Find where the given text appears and provide that cell's center as [x, y] coordinate. 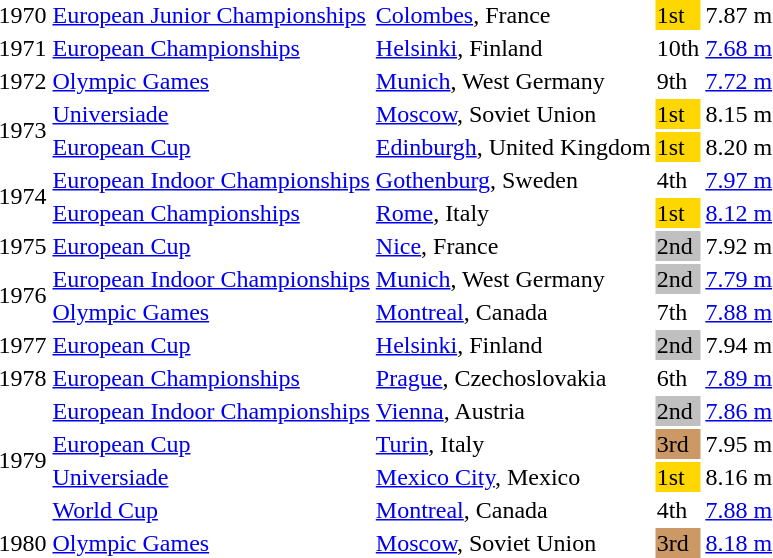
European Junior Championships [211, 15]
9th [678, 81]
6th [678, 378]
Colombes, France [513, 15]
Nice, France [513, 246]
Rome, Italy [513, 213]
Prague, Czechoslovakia [513, 378]
Mexico City, Mexico [513, 477]
7th [678, 312]
World Cup [211, 510]
Vienna, Austria [513, 411]
Gothenburg, Sweden [513, 180]
Edinburgh, United Kingdom [513, 147]
10th [678, 48]
Turin, Italy [513, 444]
